From the cell containing the given text, extract its center point as [x, y] coordinate. 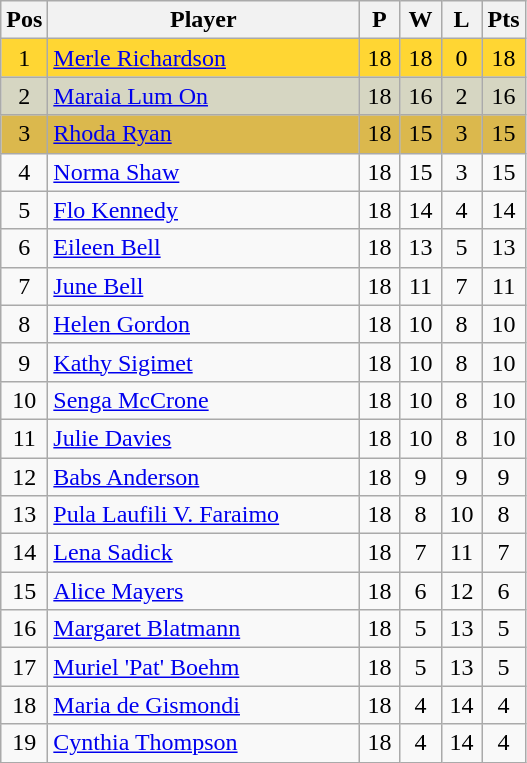
1 [24, 58]
19 [24, 743]
Lena Sadick [204, 553]
Alice Mayers [204, 591]
Rhoda Ryan [204, 134]
L [462, 20]
0 [462, 58]
Maraia Lum On [204, 96]
Merle Richardson [204, 58]
Babs Anderson [204, 477]
Player [204, 20]
Pula Laufili V. Faraimo [204, 515]
Pts [504, 20]
P [380, 20]
Norma Shaw [204, 172]
17 [24, 667]
Cynthia Thompson [204, 743]
Maria de Gismondi [204, 705]
Kathy Sigimet [204, 362]
June Bell [204, 286]
Pos [24, 20]
Senga McCrone [204, 400]
W [420, 20]
Eileen Bell [204, 248]
Julie Davies [204, 438]
Muriel 'Pat' Boehm [204, 667]
Flo Kennedy [204, 210]
Helen Gordon [204, 324]
Margaret Blatmann [204, 629]
